Output the (x, y) coordinate of the center of the cell containing the given text.  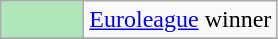
Euroleague winner (180, 20)
